Locate the cell with the specified text and output its (x, y) center coordinate. 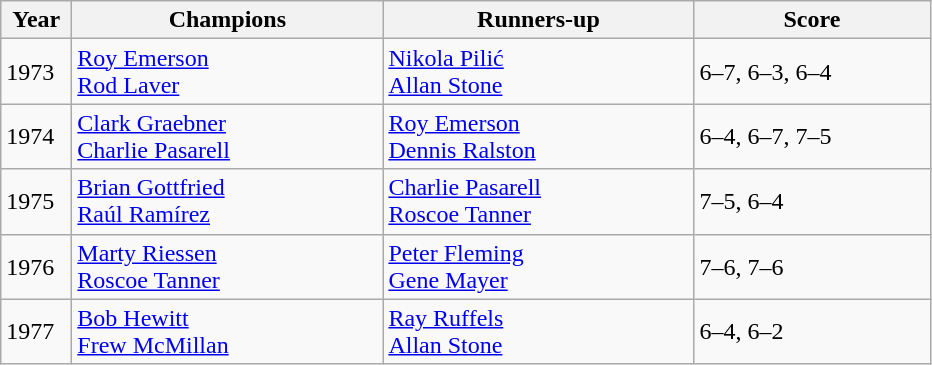
Nikola Pilić Allan Stone (538, 72)
1973 (36, 72)
Roy Emerson Rod Laver (228, 72)
Year (36, 20)
Score (812, 20)
6–7, 6–3, 6–4 (812, 72)
Champions (228, 20)
Brian Gottfried Raúl Ramírez (228, 202)
7–5, 6–4 (812, 202)
Clark Graebner Charlie Pasarell (228, 136)
Runners-up (538, 20)
1977 (36, 332)
Roy Emerson Dennis Ralston (538, 136)
Peter Fleming Gene Mayer (538, 266)
1974 (36, 136)
Marty Riessen Roscoe Tanner (228, 266)
7–6, 7–6 (812, 266)
1975 (36, 202)
6–4, 6–2 (812, 332)
Ray Ruffels Allan Stone (538, 332)
Bob Hewitt Frew McMillan (228, 332)
6–4, 6–7, 7–5 (812, 136)
1976 (36, 266)
Charlie Pasarell Roscoe Tanner (538, 202)
